For the text-containing cell, return its midpoint in (x, y) coordinate format. 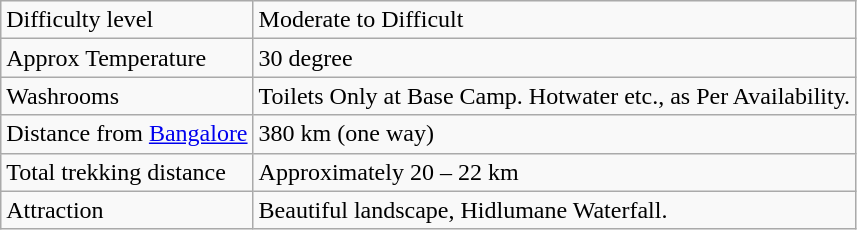
Washrooms (127, 96)
Approx Temperature (127, 58)
Approximately 20 – 22 km (554, 172)
380 km (one way) (554, 134)
Attraction (127, 210)
Total trekking distance (127, 172)
Toilets Only at Base Camp. Hotwater etc., as Per Availability. (554, 96)
Difficulty level (127, 20)
30 degree (554, 58)
Moderate to Difficult (554, 20)
Distance from Bangalore (127, 134)
Beautiful landscape, Hidlumane Waterfall. (554, 210)
